Find where the given text appears and provide that cell's center as [x, y] coordinate. 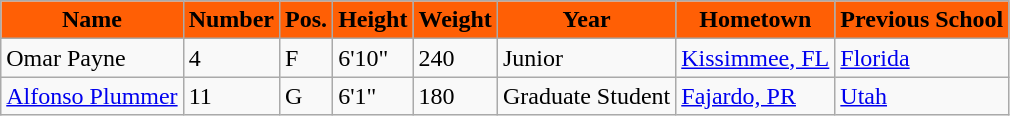
Name [92, 20]
G [306, 96]
Number [231, 20]
Height [373, 20]
Pos. [306, 20]
Fajardo, PR [756, 96]
Utah [922, 96]
11 [231, 96]
180 [455, 96]
Previous School [922, 20]
Florida [922, 58]
Omar Payne [92, 58]
4 [231, 58]
Graduate Student [586, 96]
Weight [455, 20]
Alfonso Plummer [92, 96]
Hometown [756, 20]
F [306, 58]
Kissimmee, FL [756, 58]
Year [586, 20]
Junior [586, 58]
6'10" [373, 58]
240 [455, 58]
6'1" [373, 96]
